Identify which cell holds the provided text, then report its [x, y] central coordinate. 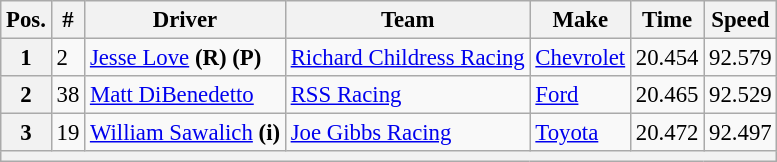
RSS Racing [408, 95]
Richard Childress Racing [408, 58]
92.529 [740, 95]
Speed [740, 20]
20.465 [666, 95]
Time [666, 20]
Toyota [580, 133]
20.472 [666, 133]
Driver [186, 20]
92.579 [740, 58]
# [68, 20]
Matt DiBenedetto [186, 95]
1 [26, 58]
Make [580, 20]
20.454 [666, 58]
19 [68, 133]
Chevrolet [580, 58]
92.497 [740, 133]
Jesse Love (R) (P) [186, 58]
Team [408, 20]
Joe Gibbs Racing [408, 133]
38 [68, 95]
Ford [580, 95]
3 [26, 133]
William Sawalich (i) [186, 133]
Pos. [26, 20]
